Pinpoint the cell where the given text exists, returning its [X, Y] midpoint coordinate. 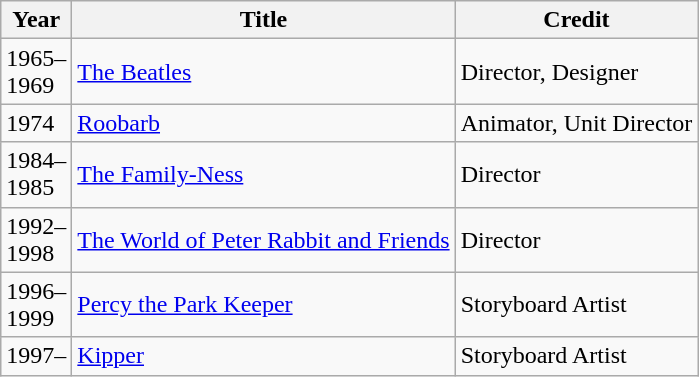
1984–1985 [36, 174]
1974 [36, 123]
Director, Designer [576, 72]
Credit [576, 20]
The World of Peter Rabbit and Friends [264, 240]
Roobarb [264, 123]
Animator, Unit Director [576, 123]
1997– [36, 356]
The Beatles [264, 72]
Title [264, 20]
1996–1999 [36, 304]
1992–1998 [36, 240]
Kipper [264, 356]
The Family-Ness [264, 174]
1965–1969 [36, 72]
Percy the Park Keeper [264, 304]
Year [36, 20]
